Detect which cell encompasses the target text, then output its [x, y] center coordinate. 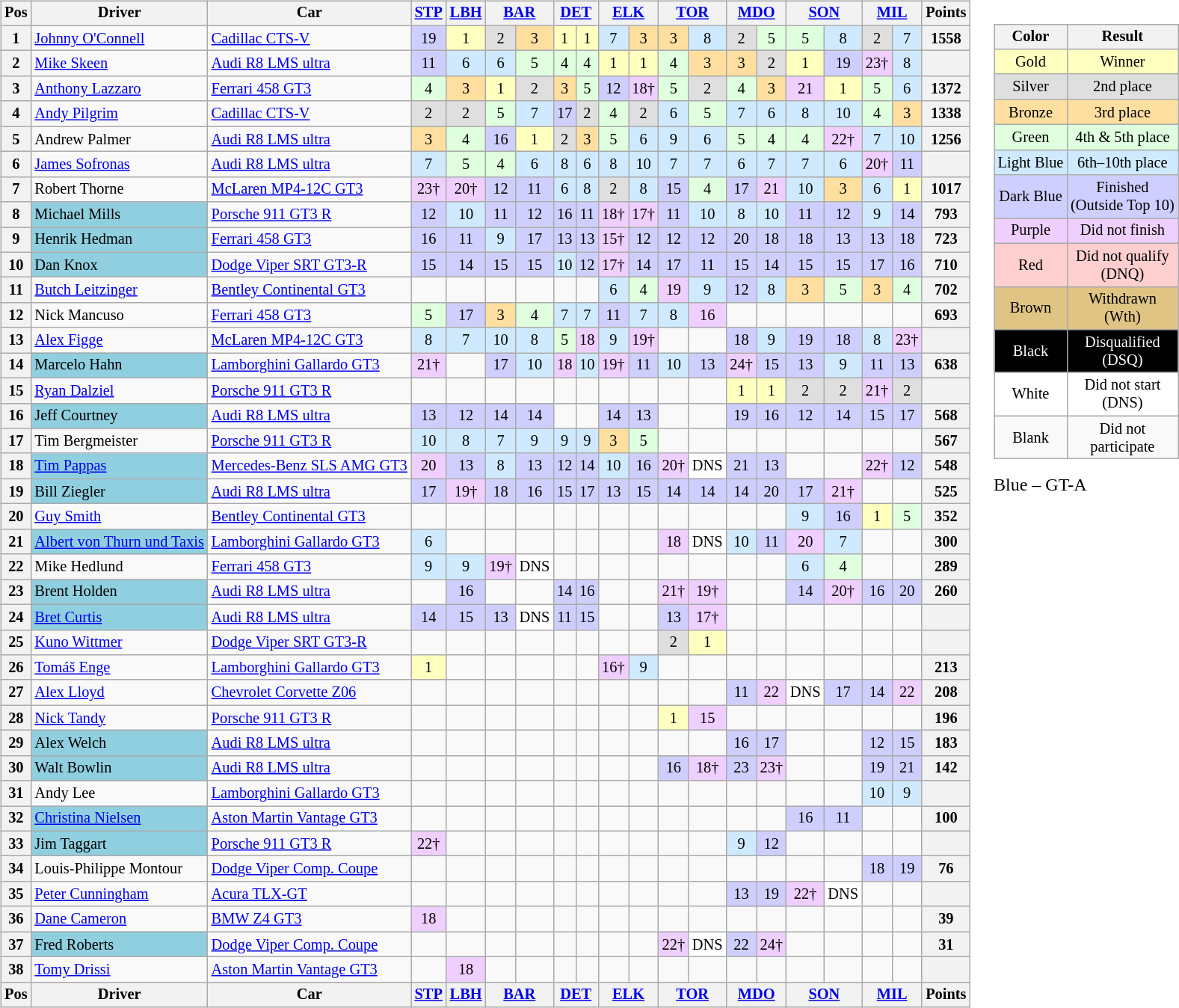
1256 [946, 139]
548 [946, 466]
Albert von Thurn und Taxis [119, 541]
Gold [1030, 62]
Ryan Dalziel [119, 390]
25 [16, 642]
32 [16, 819]
Dan Knox [119, 265]
Purple [1030, 231]
36 [16, 919]
Alex Welch [119, 743]
260 [946, 592]
100 [946, 819]
1558 [946, 38]
Chevrolet Corvette Z06 [310, 692]
Michael Mills [119, 215]
Mike Hedlund [119, 567]
James Sofronas [119, 165]
Tomáš Enge [119, 668]
Bill Ziegler [119, 491]
Silver [1030, 87]
26 [16, 668]
28 [16, 718]
Red [1030, 265]
Louis-Philippe Montour [119, 869]
Andy Lee [119, 793]
Peter Cunningham [119, 894]
Winner [1122, 62]
Blank [1030, 437]
15† [613, 240]
6th–10th place [1122, 162]
Did not qualify(DNQ) [1122, 265]
Walt Bowlin [119, 768]
Black [1030, 351]
Robert Thorne [119, 189]
Nick Mancuso [119, 316]
Tomy Drissi [119, 970]
Dark Blue [1030, 197]
213 [946, 668]
Fred Roberts [119, 944]
2nd place [1122, 87]
Johnny O'Connell [119, 38]
693 [946, 316]
1338 [946, 114]
Christina Nielsen [119, 819]
White [1030, 394]
567 [946, 441]
Disqualified(DSQ) [1122, 351]
37 [16, 944]
Withdrawn(Wth) [1122, 308]
289 [946, 567]
142 [946, 768]
24 [16, 617]
Jim Taggart [119, 843]
1017 [946, 189]
Mike Skeen [119, 64]
702 [946, 290]
Did not finish [1122, 231]
34 [16, 869]
1372 [946, 89]
Light Blue [1030, 162]
Tim Pappas [119, 466]
208 [946, 692]
Tim Bergmeister [119, 441]
30 [16, 768]
Andrew Palmer [119, 139]
196 [946, 718]
525 [946, 491]
Andy Pilgrim [119, 114]
723 [946, 240]
Did notparticipate [1122, 437]
33 [16, 843]
Anthony Lazzaro [119, 89]
Brown [1030, 308]
Color [1030, 37]
Butch Leitzinger [119, 290]
4th & 5th place [1122, 138]
Guy Smith [119, 517]
27 [16, 692]
Marcelo Hahn [119, 366]
638 [946, 366]
35 [16, 894]
BMW Z4 GT3 [310, 919]
Dane Cameron [119, 919]
16† [613, 668]
Brent Holden [119, 592]
Bret Curtis [119, 617]
76 [946, 869]
568 [946, 416]
Did not start(DNS) [1122, 394]
793 [946, 215]
Acura TLX-GT [310, 894]
Alex Figge [119, 340]
38 [16, 970]
183 [946, 743]
3rd place [1122, 112]
Alex Lloyd [119, 692]
Henrik Hedman [119, 240]
Jeff Courtney [119, 416]
Mercedes-Benz SLS AMG GT3 [310, 466]
352 [946, 517]
29 [16, 743]
Kuno Wittmer [119, 642]
300 [946, 541]
Finished(Outside Top 10) [1122, 197]
Bronze [1030, 112]
39 [946, 919]
Result [1122, 37]
710 [946, 265]
Nick Tandy [119, 718]
Green [1030, 138]
